Scan for the cell matching the given text and deliver its [X, Y] coordinate at center. 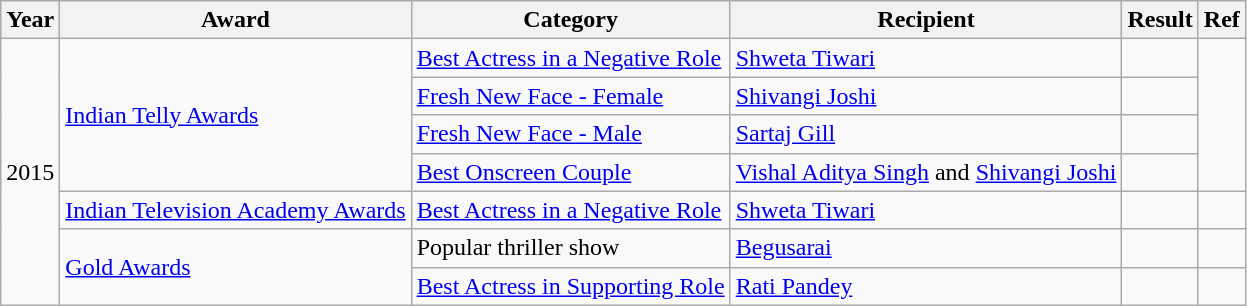
Indian Television Academy Awards [236, 210]
Award [236, 20]
Popular thriller show [570, 248]
Indian Telly Awards [236, 115]
Best Actress in Supporting Role [570, 286]
Vishal Aditya Singh and Shivangi Joshi [926, 172]
Result [1160, 20]
Shivangi Joshi [926, 96]
Category [570, 20]
Fresh New Face - Female [570, 96]
Year [30, 20]
Gold Awards [236, 267]
Sartaj Gill [926, 134]
Rati Pandey [926, 286]
Fresh New Face - Male [570, 134]
2015 [30, 172]
Begusarai [926, 248]
Best Onscreen Couple [570, 172]
Ref [1222, 20]
Recipient [926, 20]
